Pinpoint the cell where the given text exists, returning its [X, Y] midpoint coordinate. 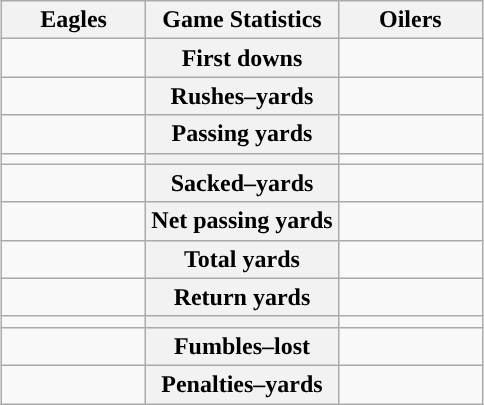
Sacked–yards [242, 183]
Rushes–yards [242, 96]
Net passing yards [242, 221]
Oilers [410, 20]
Passing yards [242, 134]
Eagles [73, 20]
Penalties–yards [242, 384]
Return yards [242, 297]
Fumbles–lost [242, 346]
Total yards [242, 259]
First downs [242, 58]
Game Statistics [242, 20]
